Detect which cell encompasses the target text, then output its (X, Y) center coordinate. 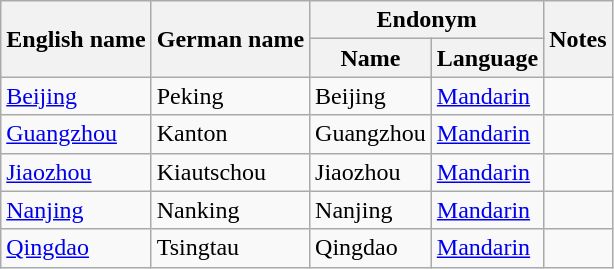
German name (230, 39)
Notes (578, 39)
Nanking (230, 210)
Peking (230, 96)
Endonym (427, 20)
Language (487, 58)
English name (76, 39)
Tsingtau (230, 248)
Kiautschou (230, 172)
Kanton (230, 134)
Name (371, 58)
